Return the [x, y] coordinate for the center point of the cell that contains the specified text.  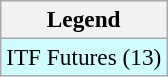
ITF Futures (13) [84, 57]
Legend [84, 19]
